Pinpoint the cell where the given text exists, returning its [X, Y] midpoint coordinate. 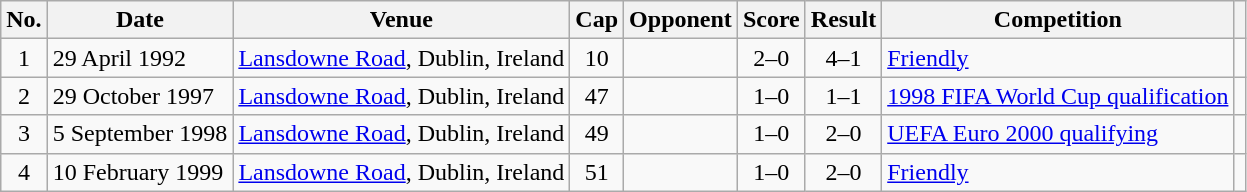
Venue [402, 20]
1 [24, 58]
51 [597, 172]
1–1 [843, 96]
Score [771, 20]
Opponent [681, 20]
Result [843, 20]
2 [24, 96]
4 [24, 172]
UEFA Euro 2000 qualifying [1058, 134]
5 September 1998 [140, 134]
3 [24, 134]
No. [24, 20]
Competition [1058, 20]
Cap [597, 20]
Date [140, 20]
10 [597, 58]
29 April 1992 [140, 58]
47 [597, 96]
29 October 1997 [140, 96]
1998 FIFA World Cup qualification [1058, 96]
49 [597, 134]
4–1 [843, 58]
10 February 1999 [140, 172]
